Find where the given text appears and provide that cell's center as (x, y) coordinate. 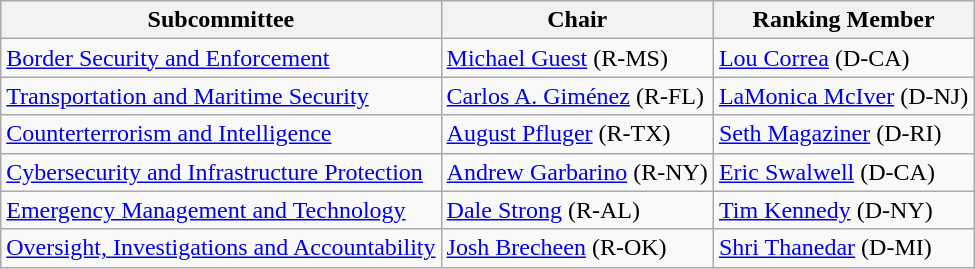
Eric Swalwell (D-CA) (843, 172)
Josh Brecheen (R-OK) (577, 248)
Seth Magaziner (D-RI) (843, 134)
Transportation and Maritime Security (221, 96)
Tim Kennedy (D-NY) (843, 210)
Michael Guest (R-MS) (577, 58)
Dale Strong (R-AL) (577, 210)
Shri Thanedar (D-MI) (843, 248)
LaMonica McIver (D-NJ) (843, 96)
Subcommittee (221, 20)
Carlos A. Giménez (R-FL) (577, 96)
Oversight, Investigations and Accountability (221, 248)
Cybersecurity and Infrastructure Protection (221, 172)
Counterterrorism and Intelligence (221, 134)
Lou Correa (D-CA) (843, 58)
Border Security and Enforcement (221, 58)
Emergency Management and Technology (221, 210)
Andrew Garbarino (R-NY) (577, 172)
Chair (577, 20)
August Pfluger (R-TX) (577, 134)
Ranking Member (843, 20)
